For the text-containing cell, return its midpoint in (X, Y) coordinate format. 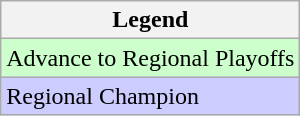
Advance to Regional Playoffs (150, 58)
Legend (150, 20)
Regional Champion (150, 96)
